Return [x, y] of the center of cell containing provided text 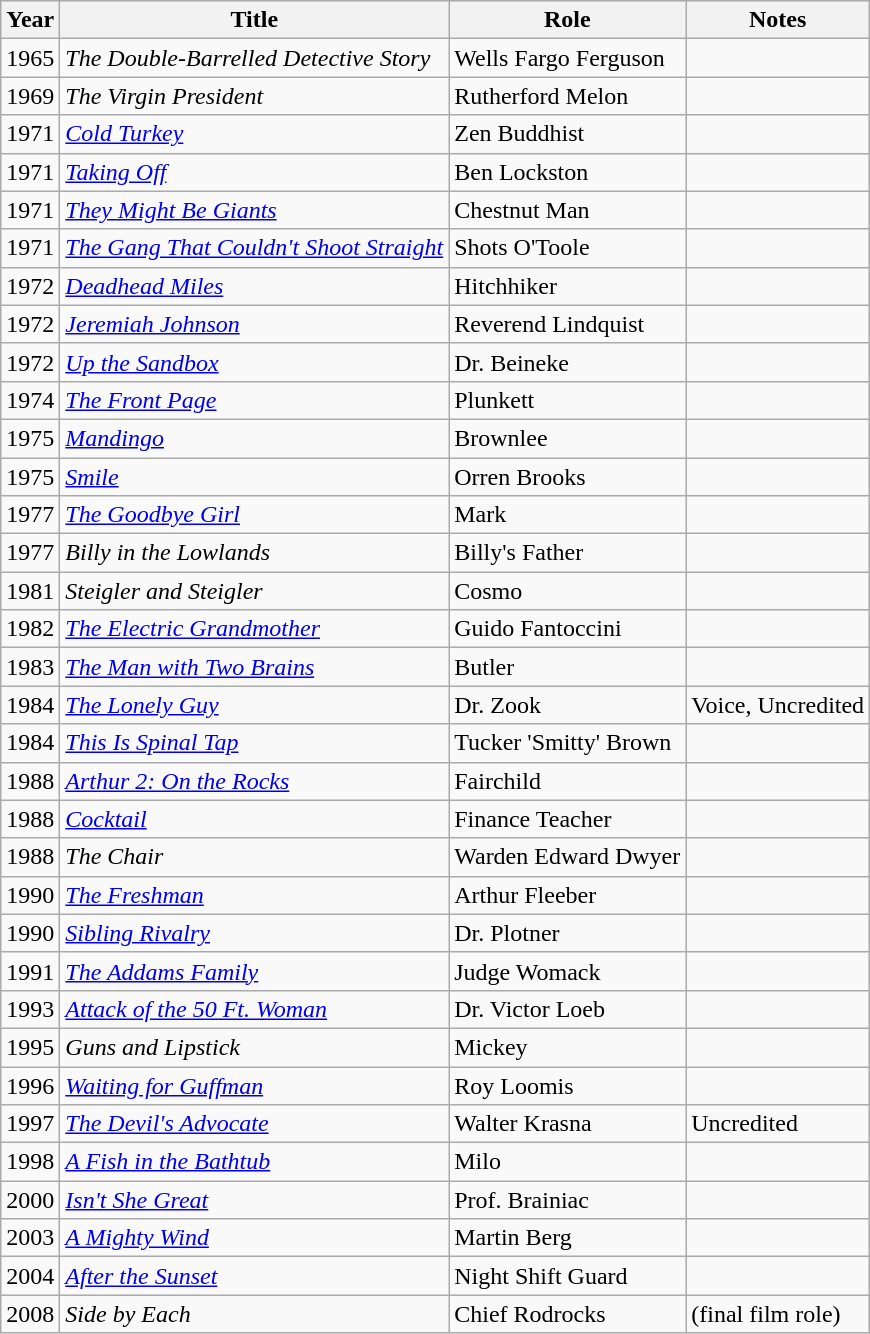
Isn't She Great [254, 1200]
Notes [778, 20]
1998 [30, 1162]
Role [568, 20]
The Chair [254, 857]
Cosmo [568, 591]
Mandingo [254, 438]
Arthur Fleeber [568, 895]
Guns and Lipstick [254, 1047]
A Mighty Wind [254, 1238]
1995 [30, 1047]
Martin Berg [568, 1238]
2008 [30, 1314]
Steigler and Steigler [254, 591]
Hitchhiker [568, 286]
Finance Teacher [568, 819]
Mickey [568, 1047]
1969 [30, 96]
Jeremiah Johnson [254, 324]
Up the Sandbox [254, 362]
The Man with Two Brains [254, 667]
Orren Brooks [568, 477]
The Virgin President [254, 96]
The Electric Grandmother [254, 629]
After the Sunset [254, 1276]
Uncredited [778, 1124]
Judge Womack [568, 971]
Dr. Beineke [568, 362]
1991 [30, 971]
A Fish in the Bathtub [254, 1162]
They Might Be Giants [254, 210]
Reverend Lindquist [568, 324]
Cold Turkey [254, 134]
The Devil's Advocate [254, 1124]
Side by Each [254, 1314]
Fairchild [568, 781]
1974 [30, 400]
1997 [30, 1124]
Waiting for Guffman [254, 1085]
Dr. Victor Loeb [568, 1009]
Wells Fargo Ferguson [568, 58]
Billy's Father [568, 553]
The Addams Family [254, 971]
Rutherford Melon [568, 96]
Warden Edward Dwyer [568, 857]
Taking Off [254, 172]
2000 [30, 1200]
The Gang That Couldn't Shoot Straight [254, 248]
Night Shift Guard [568, 1276]
Deadhead Miles [254, 286]
Walter Krasna [568, 1124]
1965 [30, 58]
1983 [30, 667]
The Freshman [254, 895]
The Front Page [254, 400]
Milo [568, 1162]
Shots O'Toole [568, 248]
2004 [30, 1276]
Arthur 2: On the Rocks [254, 781]
The Lonely Guy [254, 705]
Guido Fantoccini [568, 629]
The Double-Barrelled Detective Story [254, 58]
Sibling Rivalry [254, 933]
(final film role) [778, 1314]
Mark [568, 515]
Smile [254, 477]
Dr. Zook [568, 705]
Zen Buddhist [568, 134]
Butler [568, 667]
Prof. Brainiac [568, 1200]
Title [254, 20]
2003 [30, 1238]
Year [30, 20]
Billy in the Lowlands [254, 553]
Ben Lockston [568, 172]
This Is Spinal Tap [254, 743]
Voice, Uncredited [778, 705]
Attack of the 50 Ft. Woman [254, 1009]
Chief Rodrocks [568, 1314]
Dr. Plotner [568, 933]
1982 [30, 629]
1981 [30, 591]
Cocktail [254, 819]
1993 [30, 1009]
Chestnut Man [568, 210]
Roy Loomis [568, 1085]
Tucker 'Smitty' Brown [568, 743]
The Goodbye Girl [254, 515]
Brownlee [568, 438]
Plunkett [568, 400]
1996 [30, 1085]
